Provide the (x, y) coordinate of the cell's center where the given text is located.  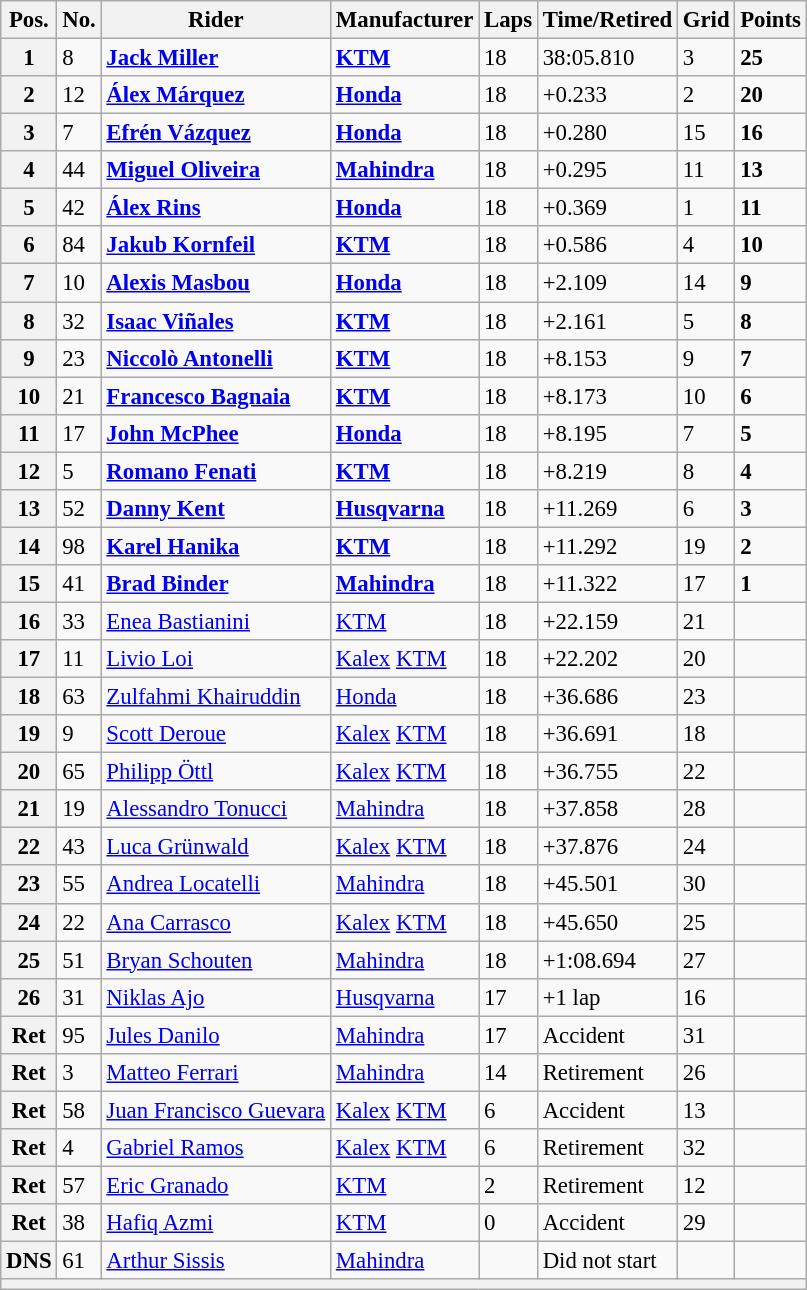
Arthur Sissis (216, 1261)
Luca Grünwald (216, 847)
30 (706, 885)
27 (706, 960)
Zulfahmi Khairuddin (216, 697)
Efrén Vázquez (216, 133)
Karel Hanika (216, 546)
Manufacturer (405, 20)
Romano Fenati (216, 471)
+2.161 (607, 321)
Álex Rins (216, 208)
Andrea Locatelli (216, 885)
Alexis Masbou (216, 283)
0 (508, 1223)
Jakub Kornfeil (216, 245)
+0.280 (607, 133)
DNS (29, 1261)
+8.195 (607, 433)
+37.858 (607, 809)
+0.233 (607, 95)
33 (79, 621)
Brad Binder (216, 584)
95 (79, 1035)
55 (79, 885)
+11.292 (607, 546)
58 (79, 1110)
Niklas Ajo (216, 997)
44 (79, 170)
Rider (216, 20)
Alessandro Tonucci (216, 809)
Pos. (29, 20)
43 (79, 847)
+1 lap (607, 997)
63 (79, 697)
Laps (508, 20)
+11.269 (607, 509)
98 (79, 546)
Niccolò Antonelli (216, 358)
52 (79, 509)
+11.322 (607, 584)
+8.219 (607, 471)
38 (79, 1223)
+22.159 (607, 621)
Danny Kent (216, 509)
Jack Miller (216, 58)
+0.295 (607, 170)
+36.755 (607, 772)
Álex Márquez (216, 95)
65 (79, 772)
+8.173 (607, 396)
+36.691 (607, 734)
+0.586 (607, 245)
Eric Granado (216, 1185)
John McPhee (216, 433)
Time/Retired (607, 20)
Philipp Öttl (216, 772)
61 (79, 1261)
+45.501 (607, 885)
+22.202 (607, 659)
Ana Carrasco (216, 922)
42 (79, 208)
Scott Deroue (216, 734)
51 (79, 960)
Francesco Bagnaia (216, 396)
Gabriel Ramos (216, 1148)
Enea Bastianini (216, 621)
84 (79, 245)
41 (79, 584)
38:05.810 (607, 58)
Did not start (607, 1261)
+36.686 (607, 697)
+0.369 (607, 208)
57 (79, 1185)
Hafiq Azmi (216, 1223)
Miguel Oliveira (216, 170)
No. (79, 20)
+2.109 (607, 283)
28 (706, 809)
Jules Danilo (216, 1035)
+45.650 (607, 922)
Points (770, 20)
+1:08.694 (607, 960)
Grid (706, 20)
Bryan Schouten (216, 960)
29 (706, 1223)
Livio Loi (216, 659)
+8.153 (607, 358)
Matteo Ferrari (216, 1073)
+37.876 (607, 847)
Juan Francisco Guevara (216, 1110)
Isaac Viñales (216, 321)
